Detect which cell encompasses the target text, then output its [X, Y] center coordinate. 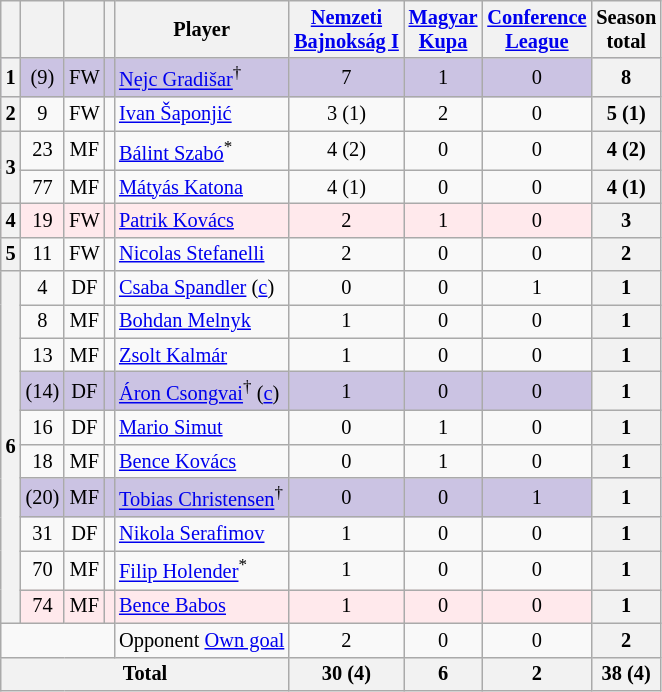
Bence Babos [202, 606]
11 [43, 254]
70 [43, 570]
Áron Csongvai† (c) [202, 392]
NemzetiBajnokság I [346, 29]
(9) [43, 78]
Nejc Gradišar† [202, 78]
Zsolt Kalmár [202, 355]
Total [145, 674]
(14) [43, 392]
9 [43, 114]
5 (1) [626, 114]
7 [346, 78]
38 (4) [626, 674]
16 [43, 427]
13 [43, 355]
Opponent Own goal [202, 640]
Bohdan Melnyk [202, 321]
30 (4) [346, 674]
Player [202, 29]
Mario Simut [202, 427]
ConferenceLeague [536, 29]
77 [43, 187]
18 [43, 461]
Patrik Kovács [202, 220]
Seasontotal [626, 29]
Mátyás Katona [202, 187]
31 [43, 534]
Ivan Šaponjić [202, 114]
Bálint Szabó* [202, 150]
(20) [43, 498]
23 [43, 150]
MagyarKupa [444, 29]
Nicolas Stefanelli [202, 254]
Filip Holender* [202, 570]
Nikola Serafimov [202, 534]
74 [43, 606]
3 (1) [346, 114]
Tobias Christensen† [202, 498]
Bence Kovács [202, 461]
5 [11, 254]
Csaba Spandler (c) [202, 288]
19 [43, 220]
